Extract the (X, Y) coordinate from the center of the cell holding the provided text.  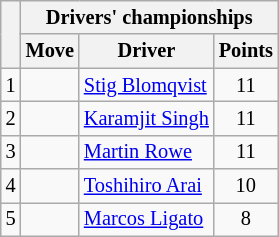
Points (246, 51)
8 (246, 219)
1 (11, 85)
Stig Blomqvist (146, 85)
Marcos Ligato (146, 219)
Toshihiro Arai (146, 186)
Karamjit Singh (146, 118)
Martin Rowe (146, 152)
Drivers' championships (150, 17)
4 (11, 186)
2 (11, 118)
3 (11, 152)
10 (246, 186)
5 (11, 219)
Driver (146, 51)
Move (50, 51)
